Scan for the cell matching the given text and deliver its (x, y) coordinate at center. 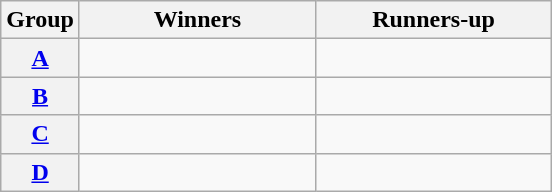
D (40, 172)
Winners (197, 20)
C (40, 134)
Runners-up (433, 20)
B (40, 96)
Group (40, 20)
A (40, 58)
